Search for the cell housing the specified text and yield its [x, y] center coordinate. 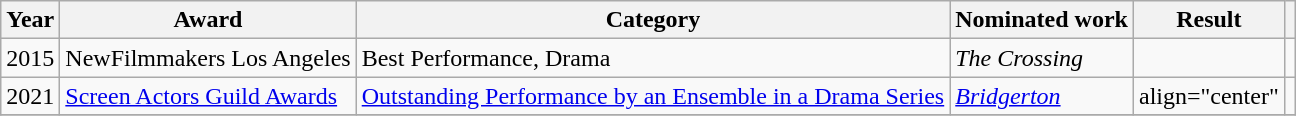
align="center" [1208, 96]
Best Performance, Drama [653, 58]
Award [208, 20]
Nominated work [1042, 20]
Year [30, 20]
Screen Actors Guild Awards [208, 96]
The Crossing [1042, 58]
2021 [30, 96]
2015 [30, 58]
Category [653, 20]
NewFilmmakers Los Angeles [208, 58]
Result [1208, 20]
Bridgerton [1042, 96]
Outstanding Performance by an Ensemble in a Drama Series [653, 96]
